Provide the (x, y) coordinate of the cell's center where the given text is located.  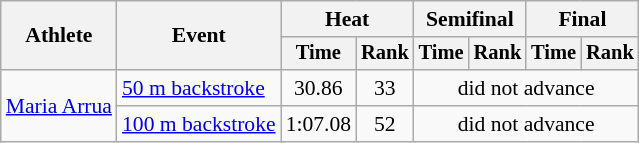
33 (385, 88)
1:07.08 (318, 124)
Heat (348, 19)
50 m backstroke (199, 88)
30.86 (318, 88)
52 (385, 124)
100 m backstroke (199, 124)
Athlete (59, 36)
Final (582, 19)
Event (199, 36)
Maria Arrua (59, 106)
Semifinal (470, 19)
